Provide the (X, Y) coordinate of the cell's center where the given text is located.  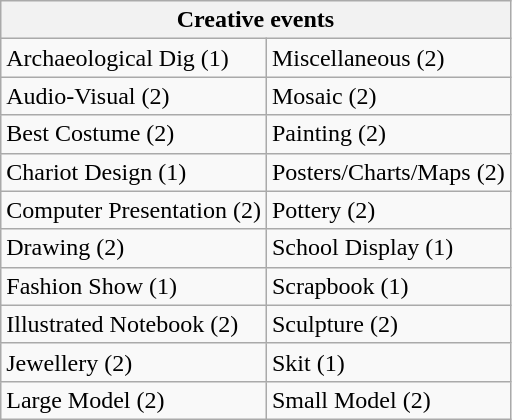
Miscellaneous (2) (388, 58)
Drawing (2) (134, 248)
Jewellery (2) (134, 362)
Fashion Show (1) (134, 286)
Creative events (256, 20)
School Display (1) (388, 248)
Small Model (2) (388, 400)
Archaeological Dig (1) (134, 58)
Skit (1) (388, 362)
Illustrated Notebook (2) (134, 324)
Scrapbook (1) (388, 286)
Sculpture (2) (388, 324)
Best Costume (2) (134, 134)
Pottery (2) (388, 210)
Computer Presentation (2) (134, 210)
Painting (2) (388, 134)
Mosaic (2) (388, 96)
Audio-Visual (2) (134, 96)
Posters/Charts/Maps (2) (388, 172)
Large Model (2) (134, 400)
Chariot Design (1) (134, 172)
